Find where the given text appears and provide that cell's center as (X, Y) coordinate. 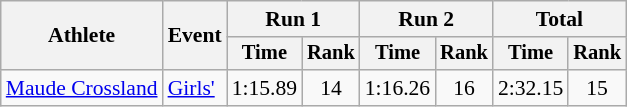
14 (331, 88)
Total (560, 19)
1:15.89 (264, 88)
1:16.26 (398, 88)
15 (597, 88)
2:32.15 (530, 88)
Athlete (82, 36)
16 (464, 88)
Maude Crossland (82, 88)
Event (195, 36)
Run 1 (294, 19)
Girls' (195, 88)
Run 2 (426, 19)
